Search for the cell housing the specified text and yield its (x, y) center coordinate. 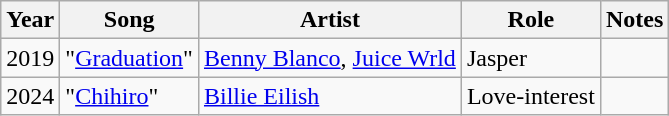
Benny Blanco, Juice Wrld (330, 58)
Role (530, 20)
Song (130, 20)
"Graduation" (130, 58)
"Chihiro" (130, 96)
Jasper (530, 58)
2019 (30, 58)
Artist (330, 20)
Notes (634, 20)
Year (30, 20)
Love-interest (530, 96)
Billie Eilish (330, 96)
2024 (30, 96)
